Scan for the cell matching the given text and deliver its (X, Y) coordinate at center. 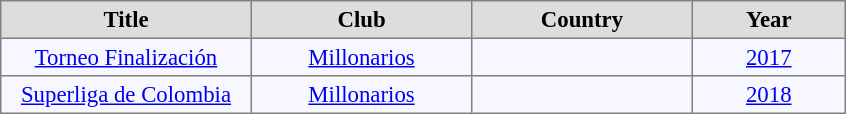
Country (582, 20)
Superliga de Colombia (126, 95)
2017 (768, 57)
Title (126, 20)
Club (361, 20)
Year (768, 20)
2018 (768, 95)
Torneo Finalización (126, 57)
